Capture the cell that displays the provided text and extract its (x, y) central coordinate. 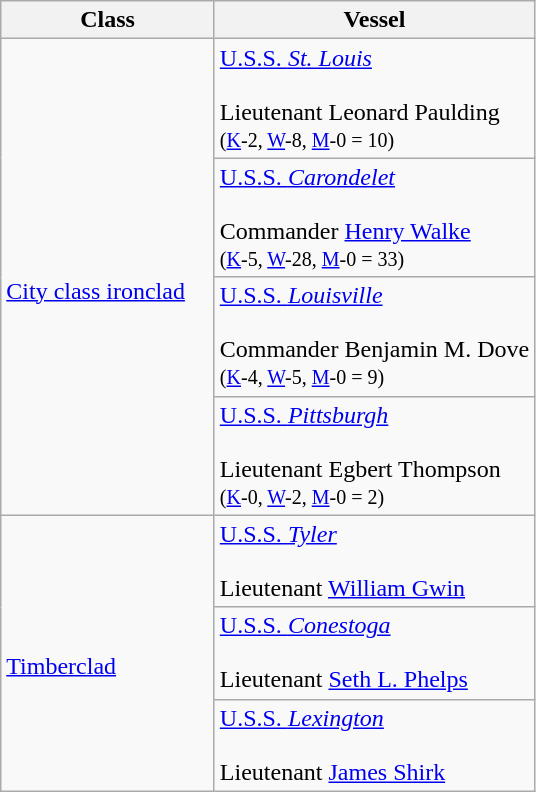
U.S.S. Carondelet Commander Henry Walke (K-5, W-28, M-0 = 33) (374, 218)
U.S.S. Pittsburgh Lieutenant Egbert Thompson (K-0, W-2, M-0 = 2) (374, 456)
U.S.S. Louisville Commander Benjamin M. Dove (K-4, W-5, M-0 = 9) (374, 336)
Vessel (374, 20)
City class ironclad (108, 277)
U.S.S. Lexington Lieutenant James Shirk (374, 745)
U.S.S. Tyler Lieutenant William Gwin (374, 561)
U.S.S. Conestoga Lieutenant Seth L. Phelps (374, 653)
U.S.S. St. Louis Lieutenant Leonard Paulding (K-2, W-8, M-0 = 10) (374, 98)
Timberclad (108, 653)
Class (108, 20)
